Locate the cell with the specified text and output its [x, y] center coordinate. 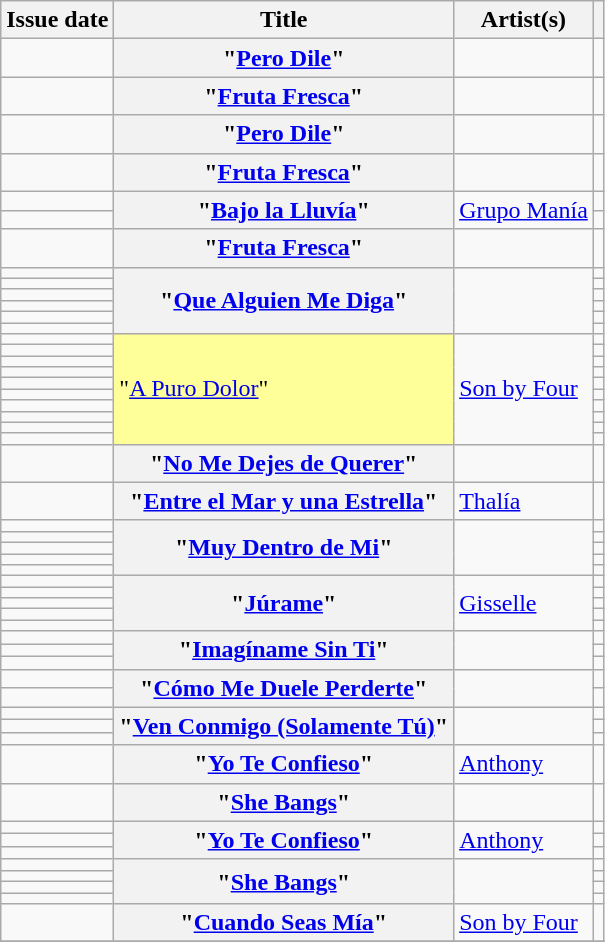
"Entre el Mar y una Estrella" [284, 501]
Thalía [524, 501]
Issue date [58, 20]
"Cuando Seas Mía" [284, 923]
Grupo Manía [524, 210]
"Júrame" [284, 604]
"Que Alguien Me Diga" [284, 300]
"Bajo la Lluvía" [284, 210]
Title [284, 20]
Gisselle [524, 604]
"A Puro Dolor" [284, 390]
"Imagíname Sin Ti" [284, 650]
"Muy Dentro de Mi" [284, 548]
"No Me Dejes de Querer" [284, 463]
Artist(s) [524, 20]
"Cómo Me Duele Perderte" [284, 688]
"Ven Conmigo (Solamente Tú)" [284, 726]
